Identify which cell holds the provided text, then report its (x, y) central coordinate. 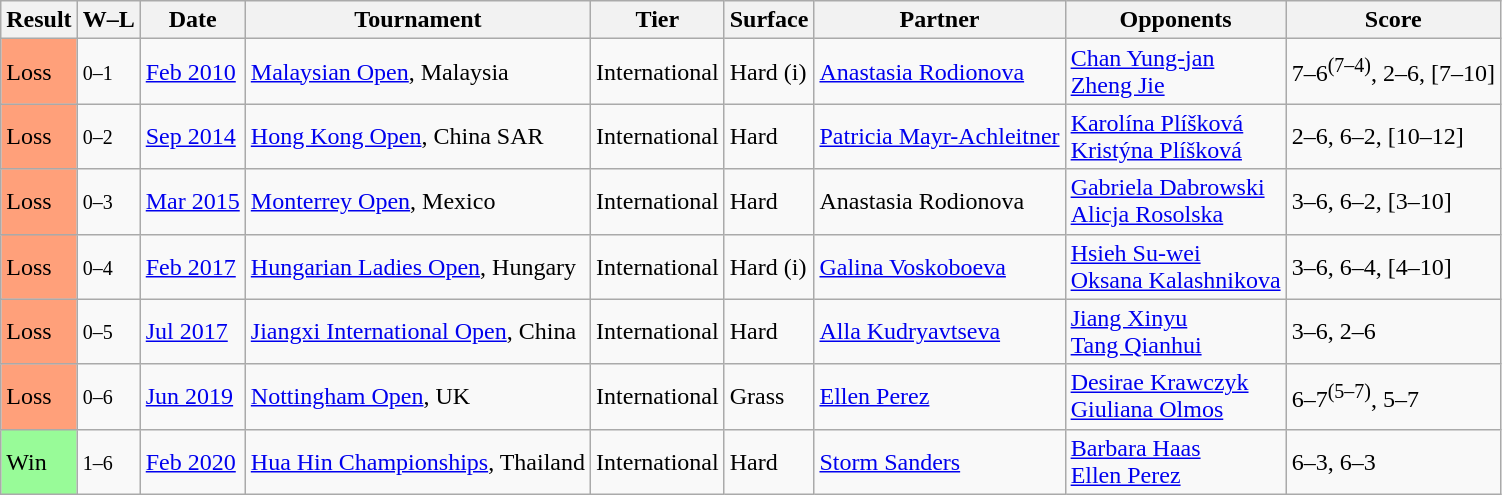
Hungarian Ladies Open, Hungary (418, 266)
Partner (940, 20)
Hong Kong Open, China SAR (418, 136)
Storm Sanders (940, 462)
Opponents (1176, 20)
Date (192, 20)
Tournament (418, 20)
Mar 2015 (192, 202)
Monterrey Open, Mexico (418, 202)
6–3, 6–3 (1393, 462)
Jul 2017 (192, 332)
0–6 (108, 396)
0–2 (108, 136)
Feb 2017 (192, 266)
W–L (108, 20)
Jiangxi International Open, China (418, 332)
1–6 (108, 462)
Gabriela Dabrowski Alicja Rosolska (1176, 202)
7–6(7–4), 2–6, [7–10] (1393, 72)
Malaysian Open, Malaysia (418, 72)
Win (39, 462)
Patricia Mayr-Achleitner (940, 136)
3–6, 2–6 (1393, 332)
Jiang Xinyu Tang Qianhui (1176, 332)
Nottingham Open, UK (418, 396)
3–6, 6–2, [3–10] (1393, 202)
Chan Yung-jan Zheng Jie (1176, 72)
Hsieh Su-wei Oksana Kalashnikova (1176, 266)
Ellen Perez (940, 396)
Barbara Haas Ellen Perez (1176, 462)
Alla Kudryavtseva (940, 332)
Score (1393, 20)
3–6, 6–4, [4–10] (1393, 266)
2–6, 6–2, [10–12] (1393, 136)
Feb 2020 (192, 462)
0–1 (108, 72)
0–5 (108, 332)
Result (39, 20)
0–4 (108, 266)
Desirae Krawczyk Giuliana Olmos (1176, 396)
Hua Hin Championships, Thailand (418, 462)
Feb 2010 (192, 72)
0–3 (108, 202)
Tier (658, 20)
Galina Voskoboeva (940, 266)
Sep 2014 (192, 136)
Karolína Plíšková Kristýna Plíšková (1176, 136)
Grass (769, 396)
6–7(5–7), 5–7 (1393, 396)
Jun 2019 (192, 396)
Surface (769, 20)
